Identify which cell holds the provided text, then report its [x, y] central coordinate. 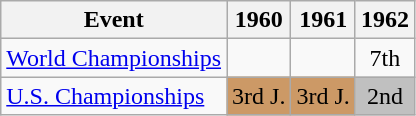
1961 [323, 20]
Event [114, 20]
1960 [259, 20]
U.S. Championships [114, 96]
7th [384, 58]
World Championships [114, 58]
2nd [384, 96]
1962 [384, 20]
